Locate the cell with the specified text and output its (x, y) center coordinate. 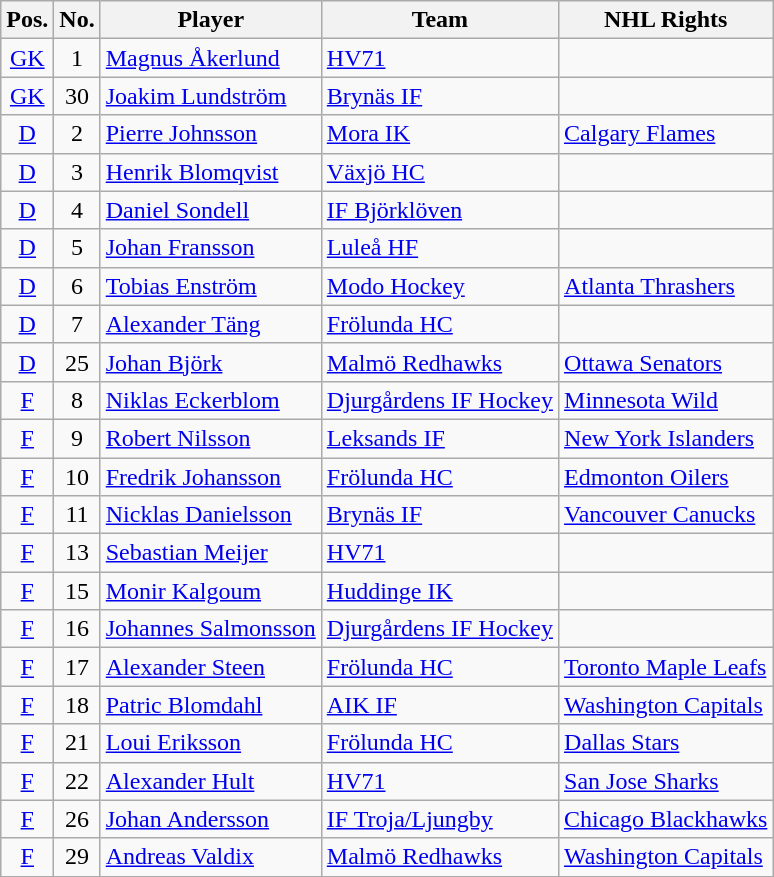
5 (77, 248)
Henrik Blomqvist (210, 172)
3 (77, 172)
Växjö HC (440, 172)
NHL Rights (666, 20)
Huddinge IK (440, 591)
Loui Eriksson (210, 743)
16 (77, 629)
AIK IF (440, 705)
22 (77, 781)
17 (77, 667)
Johan Fransson (210, 248)
Tobias Enström (210, 286)
8 (77, 400)
7 (77, 324)
1 (77, 58)
Vancouver Canucks (666, 515)
6 (77, 286)
Nicklas Danielsson (210, 515)
11 (77, 515)
4 (77, 210)
Alexander Hult (210, 781)
San Jose Sharks (666, 781)
10 (77, 477)
Mora IK (440, 134)
IF Troja/Ljungby (440, 819)
Fredrik Johansson (210, 477)
Monir Kalgoum (210, 591)
Pos. (28, 20)
Alexander Steen (210, 667)
Calgary Flames (666, 134)
Daniel Sondell (210, 210)
Team (440, 20)
9 (77, 438)
New York Islanders (666, 438)
26 (77, 819)
30 (77, 96)
Robert Nilsson (210, 438)
Andreas Valdix (210, 857)
Magnus Åkerlund (210, 58)
13 (77, 553)
Minnesota Wild (666, 400)
Alexander Täng (210, 324)
Luleå HF (440, 248)
Johannes Salmonsson (210, 629)
Patric Blomdahl (210, 705)
21 (77, 743)
Dallas Stars (666, 743)
18 (77, 705)
Edmonton Oilers (666, 477)
Player (210, 20)
Niklas Eckerblom (210, 400)
Modo Hockey (440, 286)
Johan Björk (210, 362)
Leksands IF (440, 438)
Ottawa Senators (666, 362)
Chicago Blackhawks (666, 819)
Joakim Lundström (210, 96)
25 (77, 362)
Pierre Johnsson (210, 134)
29 (77, 857)
15 (77, 591)
IF Björklöven (440, 210)
Johan Andersson (210, 819)
No. (77, 20)
2 (77, 134)
Toronto Maple Leafs (666, 667)
Atlanta Thrashers (666, 286)
Sebastian Meijer (210, 553)
